Locate the cell with the specified text and output its [X, Y] center coordinate. 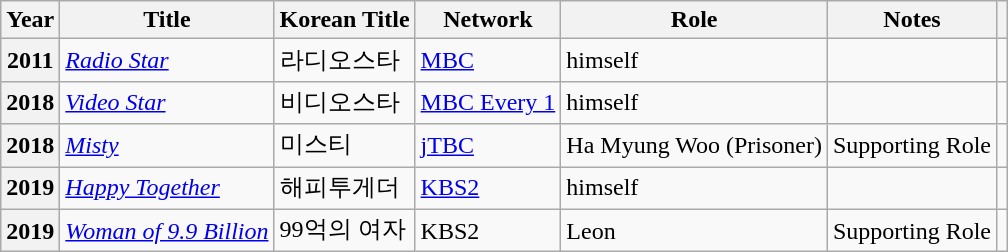
Misty [167, 146]
Happy Together [167, 188]
Notes [912, 20]
Woman of 9.9 Billion [167, 230]
99억의 여자 [344, 230]
MBC Every 1 [488, 102]
Role [694, 20]
비디오스타 [344, 102]
미스티 [344, 146]
해피투게더 [344, 188]
Year [30, 20]
Radio Star [167, 60]
jTBC [488, 146]
2011 [30, 60]
MBC [488, 60]
Leon [694, 230]
Video Star [167, 102]
Ha Myung Woo (Prisoner) [694, 146]
라디오스타 [344, 60]
Title [167, 20]
Korean Title [344, 20]
Network [488, 20]
